Locate the cell with the specified text and output its (x, y) center coordinate. 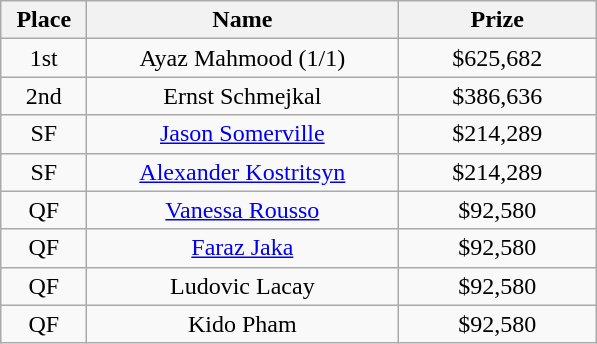
Ernst Schmejkal (242, 96)
Alexander Kostritsyn (242, 172)
Place (44, 20)
Ayaz Mahmood (1/1) (242, 58)
Name (242, 20)
$625,682 (498, 58)
2nd (44, 96)
Jason Somerville (242, 134)
$386,636 (498, 96)
Kido Pham (242, 324)
Faraz Jaka (242, 248)
Vanessa Rousso (242, 210)
1st (44, 58)
Prize (498, 20)
Ludovic Lacay (242, 286)
